Capture the cell that displays the provided text and extract its [X, Y] central coordinate. 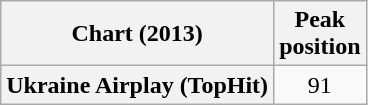
Ukraine Airplay (TopHit) [138, 85]
Chart (2013) [138, 34]
91 [320, 85]
Peakposition [320, 34]
